From the cell containing the given text, extract its center point as [X, Y] coordinate. 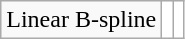
Linear B-spline [82, 20]
